Search for the cell housing the specified text and yield its (X, Y) center coordinate. 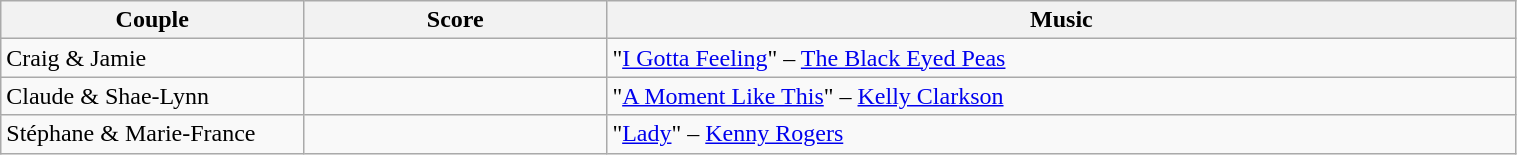
"I Gotta Feeling" – The Black Eyed Peas (1062, 58)
Couple (152, 20)
Claude & Shae-Lynn (152, 96)
Score (456, 20)
Music (1062, 20)
Stéphane & Marie-France (152, 134)
"A Moment Like This" – Kelly Clarkson (1062, 96)
"Lady" – Kenny Rogers (1062, 134)
Craig & Jamie (152, 58)
